Return the (X, Y) coordinate for the center point of the cell that contains the specified text.  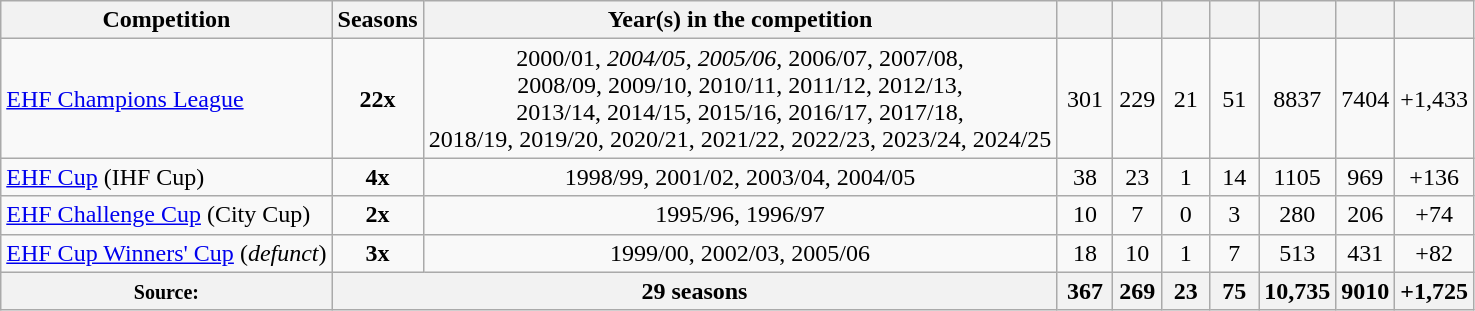
269 (1138, 291)
1998/99, 2001/02, 2003/04, 2004/05 (740, 177)
21 (1186, 98)
10,735 (1298, 291)
3 (1234, 215)
51 (1234, 98)
EHF Challenge Cup (City Cup) (166, 215)
1995/96, 1996/97 (740, 215)
Source: (166, 291)
9010 (1366, 291)
4x (378, 177)
18 (1085, 253)
+1,725 (1434, 291)
1999/00, 2002/03, 2005/06 (740, 253)
2x (378, 215)
29 seasons (694, 291)
75 (1234, 291)
301 (1085, 98)
Seasons (378, 20)
431 (1366, 253)
EHF Cup (IHF Cup) (166, 177)
7404 (1366, 98)
969 (1366, 177)
367 (1085, 291)
EHF Champions League (166, 98)
0 (1186, 215)
Competition (166, 20)
Year(s) in the competition (740, 20)
3x (378, 253)
EHF Cup Winners' Cup (defunct) (166, 253)
+136 (1434, 177)
8837 (1298, 98)
14 (1234, 177)
+82 (1434, 253)
1105 (1298, 177)
206 (1366, 215)
38 (1085, 177)
229 (1138, 98)
+1,433 (1434, 98)
513 (1298, 253)
+74 (1434, 215)
280 (1298, 215)
22x (378, 98)
